Return (X, Y) of the center of cell containing provided text 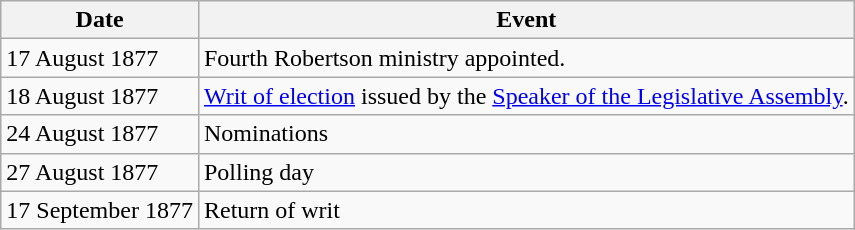
Writ of election issued by the Speaker of the Legislative Assembly. (526, 96)
Polling day (526, 172)
27 August 1877 (100, 172)
Return of writ (526, 210)
Fourth Robertson ministry appointed. (526, 58)
Date (100, 20)
17 August 1877 (100, 58)
24 August 1877 (100, 134)
Nominations (526, 134)
Event (526, 20)
17 September 1877 (100, 210)
18 August 1877 (100, 96)
